Extract the (X, Y) coordinate from the center of the cell holding the provided text.  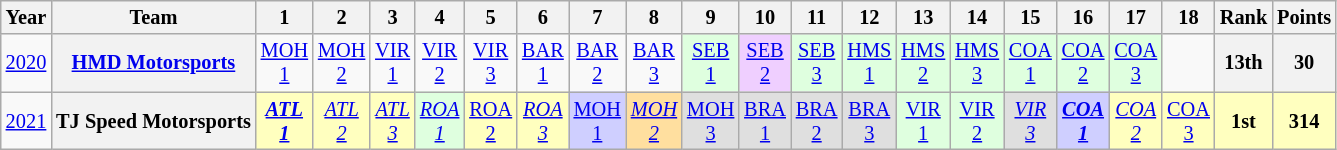
2021 (26, 121)
TJ Speed Motorsports (154, 121)
12 (869, 17)
SEB3 (817, 63)
ATL3 (392, 121)
4 (440, 17)
18 (1188, 17)
Rank (1244, 17)
2 (342, 17)
BRA3 (869, 121)
Year (26, 17)
ROA3 (543, 121)
ROA2 (490, 121)
13 (923, 17)
BAR1 (543, 63)
16 (1084, 17)
3 (392, 17)
Points (1304, 17)
11 (817, 17)
BRA2 (817, 121)
SEB1 (710, 63)
5 (490, 17)
9 (710, 17)
17 (1136, 17)
30 (1304, 63)
BAR3 (654, 63)
BAR2 (598, 63)
1st (1244, 121)
HMS3 (977, 63)
SEB2 (765, 63)
13th (1244, 63)
HMS1 (869, 63)
314 (1304, 121)
BRA1 (765, 121)
ATL1 (284, 121)
8 (654, 17)
7 (598, 17)
ROA1 (440, 121)
1 (284, 17)
10 (765, 17)
HMD Motorsports (154, 63)
HMS2 (923, 63)
14 (977, 17)
2020 (26, 63)
Team (154, 17)
6 (543, 17)
15 (1030, 17)
ATL2 (342, 121)
MOH3 (710, 121)
